Search for the cell housing the specified text and yield its (X, Y) center coordinate. 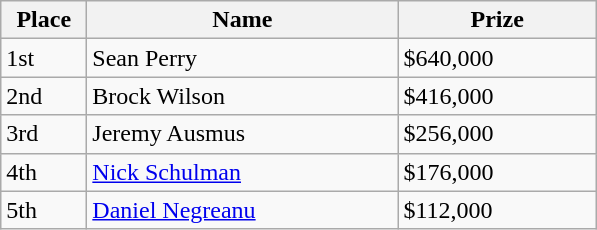
$256,000 (498, 134)
Name (242, 20)
Place (44, 20)
Prize (498, 20)
$640,000 (498, 58)
$112,000 (498, 210)
$176,000 (498, 172)
Brock Wilson (242, 96)
3rd (44, 134)
Sean Perry (242, 58)
$416,000 (498, 96)
5th (44, 210)
Daniel Negreanu (242, 210)
Nick Schulman (242, 172)
2nd (44, 96)
1st (44, 58)
4th (44, 172)
Jeremy Ausmus (242, 134)
